Locate the cell with the specified text and output its (X, Y) center coordinate. 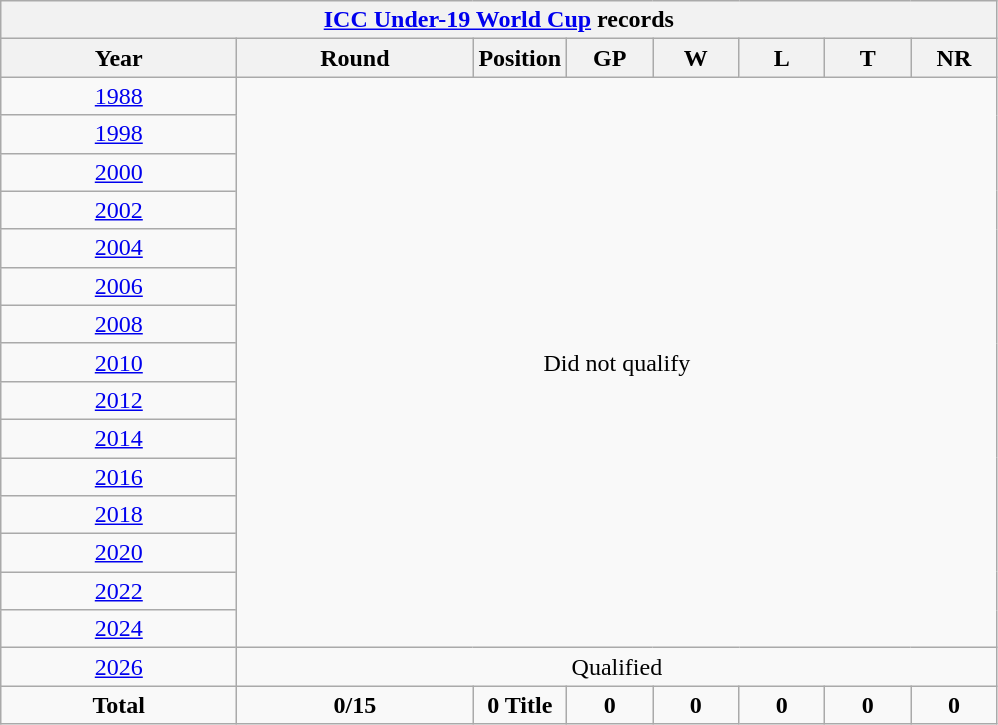
2022 (119, 591)
2014 (119, 438)
2018 (119, 515)
2026 (119, 667)
2002 (119, 210)
2000 (119, 172)
GP (610, 58)
T (868, 58)
Did not qualify (617, 362)
2012 (119, 400)
2006 (119, 286)
0/15 (355, 705)
1988 (119, 96)
0 Title (520, 705)
W (696, 58)
Year (119, 58)
2008 (119, 324)
2024 (119, 629)
2010 (119, 362)
ICC Under-19 World Cup records (499, 20)
1998 (119, 134)
2004 (119, 248)
Total (119, 705)
2020 (119, 553)
Position (520, 58)
Round (355, 58)
NR (954, 58)
2016 (119, 477)
L (782, 58)
Qualified (617, 667)
